From the cell containing the given text, extract its center point as [X, Y] coordinate. 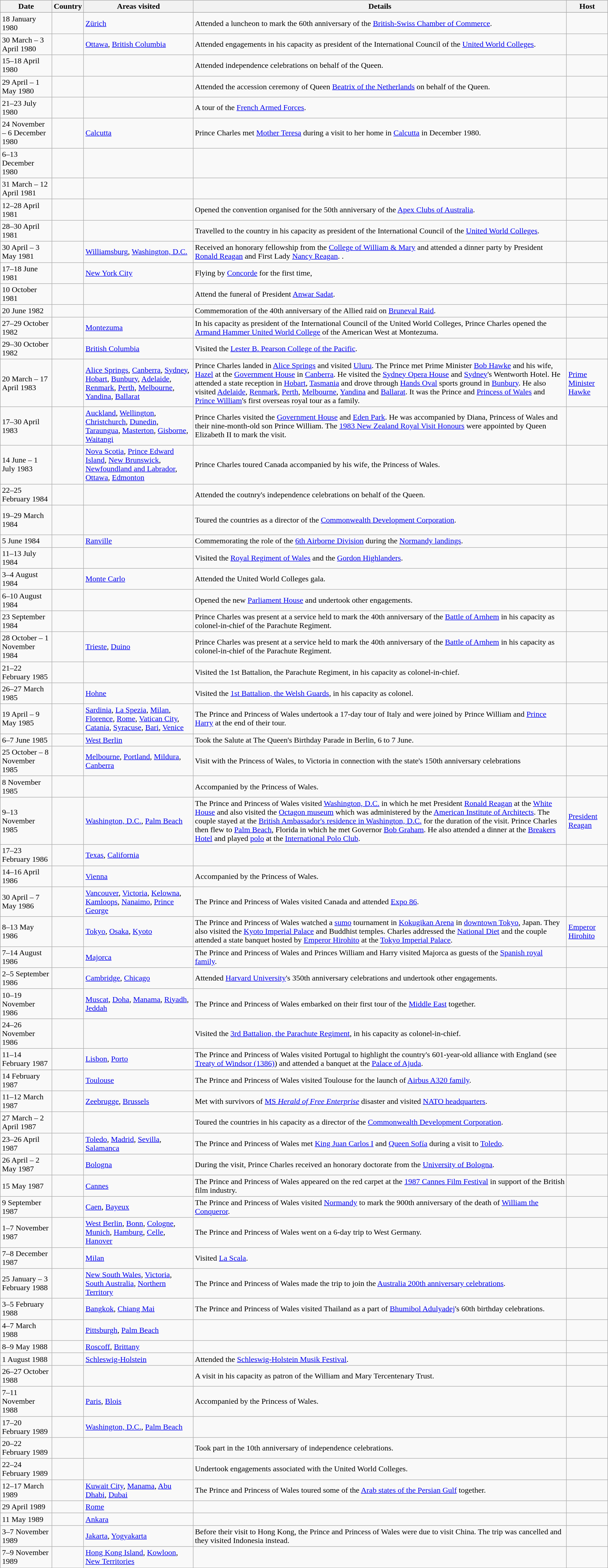
Attended the United World Colleges gala. [380, 579]
22–25 February 1984 [26, 495]
20 March – 17 April 1983 [26, 383]
Attended a luncheon to mark the 60th anniversary of the British-Swiss Chamber of Commerce. [380, 23]
West Berlin [138, 740]
Visited the 1st Battalion, the Parachute Regiment, in his capacity as colonel-in-chief. [380, 672]
20–22 February 1989 [26, 1448]
Cambridge, Chicago [138, 978]
Visited the 3rd Battalion, the Parachute Regiment, in his capacity as colonel-in-chief. [380, 1033]
Visited the 1st Battalion, the Welsh Guards, in his capacity as colonel. [380, 693]
Caen, Bayeux [138, 1207]
26–27 October 1988 [26, 1376]
Travelled to the country in his capacity as president of the International Council of the United World Colleges. [380, 230]
A tour of the French Armed Forces. [380, 108]
15–18 April 1980 [26, 66]
Prince Charles met Mother Teresa during a visit to her home in Calcutta in December 1980. [380, 133]
17–20 February 1989 [26, 1427]
Visited the Lester B. Pearson College of the Pacific. [380, 349]
7–14 August 1986 [26, 957]
12–28 April 1981 [26, 210]
New York City [138, 273]
New South Wales, Victoria, South Australia, Northern Territory [138, 1283]
Schleswig-Holstein [138, 1359]
Montezuma [138, 328]
19–29 March 1984 [26, 520]
1 August 1988 [26, 1359]
3–4 August 1984 [26, 579]
11–12 March 1987 [26, 1102]
3–7 November 1989 [26, 1536]
6–13 December 1980 [26, 163]
10 October 1981 [26, 294]
7–8 December 1987 [26, 1258]
5 June 1984 [26, 541]
The Prince and Princess of Wales undertook a 17-day tour of Italy and were joined by Prince William and Prince Harry at the end of their tour. [380, 719]
22–24 February 1989 [26, 1469]
29–30 October 1982 [26, 349]
Visit with the Princess of Wales, to Victoria in connection with the state's 150th anniversary celebrations [380, 761]
Nova Scotia, Prince Edward Island, New Brunswick, Newfoundland and Labrador, Ottawa, Edmonton [138, 465]
Rome [138, 1507]
Sardinia, La Spezia, Milan, Florence, Rome, Vatican City, Catania, Syracuse, Bari, Venice [138, 719]
Ottawa, British Columbia [138, 44]
27–29 October 1982 [26, 328]
11 May 1989 [26, 1519]
Attended independence celebrations on behalf of the Queen. [380, 66]
Attended engagements in his capacity as president of the International Council of the United World Colleges. [380, 44]
Commemorating the role of the 6th Airborne Division during the Normandy landings. [380, 541]
Details [380, 6]
Majorca [138, 957]
30 April – 3 May 1981 [26, 252]
Jakarta, Yogyakarta [138, 1536]
Toledo, Madrid, Sevilla, Salamanca [138, 1144]
28 October – 1 November 1984 [26, 647]
Undertook engagements associated with the United World Colleges. [380, 1469]
Toured the countries as a director of the Commonwealth Development Corporation. [380, 520]
6–7 June 1985 [26, 740]
The Prince and Princess of Wales visited Normandy to mark the 900th anniversary of the death of William the Conqueror. [380, 1207]
Melbourne, Portland, Mildura, Canberra [138, 761]
During the visit, Prince Charles received an honorary doctorate from the University of Bologna. [380, 1165]
Lisbon, Porto [138, 1059]
Texas, California [138, 855]
Monte Carlo [138, 579]
Attended the coutnry's independence celebrations on behalf of the Queen. [380, 495]
Calcutta [138, 133]
Toulouse [138, 1080]
17–18 June 1981 [26, 273]
Attended Harvard University's 350th anniversary celebrations and undertook other engagements. [380, 978]
7–11 November 1988 [26, 1401]
6–10 August 1984 [26, 600]
29 April 1989 [26, 1507]
9–13 November 1985 [26, 821]
Attended the Schleswig-Holstein Musik Festival. [380, 1359]
27 March – 2 April 1987 [26, 1122]
The Prince and Princess of Wales made the trip to join the Australia 200th anniversary celebrations. [380, 1283]
11–14 February 1987 [26, 1059]
17–30 April 1983 [26, 426]
The Prince and Princess of Wales visited Thailand as a part of Bhumibol Adulyadej's 60th birthday celebrations. [380, 1309]
Auckland, Wellington, Christchurch, Dunedin, Taraungua, Masterton, Gisborne, Waitangi [138, 426]
The Prince and Princess of Wales toured some of the Arab states of the Persian Gulf together. [380, 1490]
1–7 November 1987 [26, 1232]
Prince Charles toured Canada accompanied by his wife, the Princess of Wales. [380, 465]
Tokyo, Osaka, Kyoto [138, 932]
4–7 March 1988 [26, 1330]
19 April – 9 May 1985 [26, 719]
25 January – 3 February 1988 [26, 1283]
Roscoff, Brittany [138, 1347]
Trieste, Duino [138, 647]
24–26 November 1986 [26, 1033]
18 January 1980 [26, 23]
10–19 November 1986 [26, 1004]
Pittsburgh, Palm Beach [138, 1330]
23–26 April 1987 [26, 1144]
Country [68, 6]
Vienna [138, 876]
Ranville [138, 541]
West Berlin, Bonn, Cologne, Munich, Hamburg, Celle, Hanover [138, 1232]
30 April – 7 May 1986 [26, 902]
21–23 July 1980 [26, 108]
17–23 February 1986 [26, 855]
Opened the convention organised for the 50th anniversary of the Apex Clubs of Australia. [380, 210]
Emperor Hirohito [587, 932]
21–22 February 1985 [26, 672]
Toured the countries in his capacity as a director of the Commonwealth Development Corporation. [380, 1122]
British Columbia [138, 349]
2–5 September 1986 [26, 978]
26 April – 2 May 1987 [26, 1165]
Milan [138, 1258]
Bologna [138, 1165]
31 March – 12 April 1981 [26, 188]
Before their visit to Hong Kong, the Prince and Princess of Wales were due to visit China. The trip was cancelled and they visited Indonesia instead. [380, 1536]
President Reagan [587, 821]
9 September 1987 [26, 1207]
Zürich [138, 23]
20 June 1982 [26, 311]
Prime Minister Hawke [587, 383]
Paris, Blois [138, 1401]
Ankara [138, 1519]
Opened the new Parliament House and undertook other engagements. [380, 600]
28–30 April 1981 [26, 230]
Muscat, Doha, Manama, Riyadh, Jeddah [138, 1004]
Attend the funeral of President Anwar Sadat. [380, 294]
The Prince and Princess of Wales visited Canada and attended Expo 86. [380, 902]
12–17 March 1989 [26, 1490]
7–9 November 1989 [26, 1557]
26–27 March 1985 [26, 693]
Alice Springs, Canberra, Sydney, Hobart, Bunbury, Adelaide, Renmark, Perth, Melbourne, Yandina, Ballarat [138, 383]
Date [26, 6]
Visited La Scala. [380, 1258]
11–13 July 1984 [26, 558]
Vancouver, Victoria, Kelowna, Kamloops, Nanaimo, Prince George [138, 902]
Flying by Concorde for the first time, [380, 273]
30 March – 3 April 1980 [26, 44]
15 May 1987 [26, 1186]
Attended the accession ceremony of Queen Beatrix of the Netherlands on behalf of the Queen. [380, 86]
Took the Salute at The Queen's Birthday Parade in Berlin, 6 to 7 June. [380, 740]
24 November – 6 December 1980 [26, 133]
Bangkok, Chiang Mai [138, 1309]
8–9 May 1988 [26, 1347]
Took part in the 10th anniversary of independence celebrations. [380, 1448]
Kuwait City, Manama, Abu Dhabi, Dubai [138, 1490]
14 February 1987 [26, 1080]
Visited the Royal Regiment of Wales and the Gordon Highlanders. [380, 558]
3–5 February 1988 [26, 1309]
29 April – 1 May 1980 [26, 86]
The Prince and Princess of Wales and Princes William and Harry visited Majorca as guests of the Spanish royal family. [380, 957]
8 November 1985 [26, 787]
The Prince and Princess of Wales appeared on the red carpet at the 1987 Cannes Film Festival in support of the British film industry. [380, 1186]
Cannes [138, 1186]
14 June – 1 July 1983 [26, 465]
23 September 1984 [26, 621]
The Prince and Princess of Wales embarked on their first tour of the Middle East together. [380, 1004]
Commemoration of the 40th anniversary of the Allied raid on Bruneval Raid. [380, 311]
Hong Kong Island, Kowloon, New Territories [138, 1557]
A visit in his capacity as patron of the William and Mary Tercentenary Trust. [380, 1376]
Host [587, 6]
Met with survivors of MS Herald of Free Enterprise disaster and visited NATO headquarters. [380, 1102]
Williamsburg, Washington, D.C. [138, 252]
The Prince and Princess of Wales visited Toulouse for the launch of Airbus A320 family. [380, 1080]
8–13 May 1986 [26, 932]
Zeebrugge, Brussels [138, 1102]
Hohne [138, 693]
25 October – 8 November 1985 [26, 761]
The Prince and Princess of Wales met King Juan Carlos I and Queen Sofía during a visit to Toledo. [380, 1144]
The Prince and Princess of Wales went on a 6-day trip to West Germany. [380, 1232]
Areas visited [138, 6]
14–16 April 1986 [26, 876]
